Identify which cell holds the provided text, then report its (x, y) central coordinate. 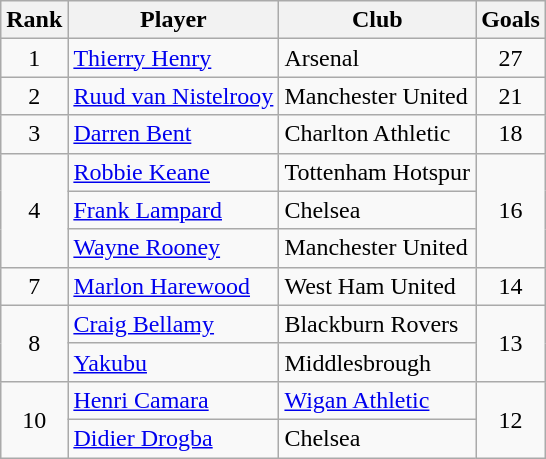
Craig Bellamy (174, 324)
7 (34, 286)
Player (174, 20)
Charlton Athletic (378, 134)
27 (511, 58)
West Ham United (378, 286)
21 (511, 96)
4 (34, 210)
Arsenal (378, 58)
Wigan Athletic (378, 400)
Didier Drogba (174, 438)
Thierry Henry (174, 58)
10 (34, 419)
Frank Lampard (174, 210)
3 (34, 134)
Middlesbrough (378, 362)
Wayne Rooney (174, 248)
Rank (34, 20)
Robbie Keane (174, 172)
Club (378, 20)
Tottenham Hotspur (378, 172)
Yakubu (174, 362)
Blackburn Rovers (378, 324)
Henri Camara (174, 400)
Darren Bent (174, 134)
2 (34, 96)
14 (511, 286)
18 (511, 134)
8 (34, 343)
Ruud van Nistelrooy (174, 96)
Goals (511, 20)
1 (34, 58)
12 (511, 419)
13 (511, 343)
Marlon Harewood (174, 286)
16 (511, 210)
